Search for the cell housing the specified text and yield its [X, Y] center coordinate. 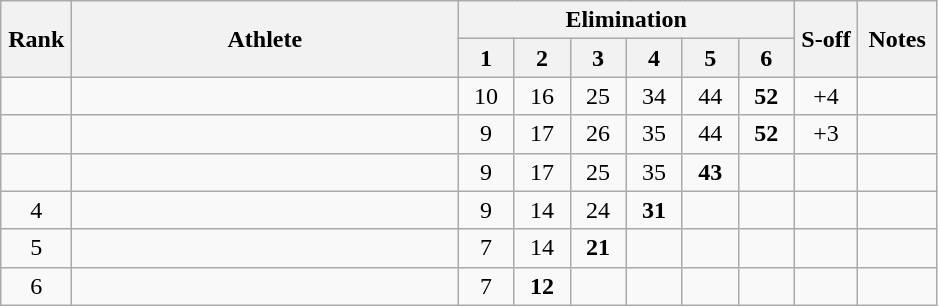
10 [486, 96]
Rank [36, 39]
Notes [898, 39]
+4 [826, 96]
24 [598, 210]
3 [598, 58]
43 [710, 172]
34 [654, 96]
S-off [826, 39]
16 [542, 96]
1 [486, 58]
+3 [826, 134]
21 [598, 248]
26 [598, 134]
Elimination [626, 20]
31 [654, 210]
2 [542, 58]
12 [542, 286]
Athlete [265, 39]
